Provide the (X, Y) coordinate of the cell's center where the given text is located.  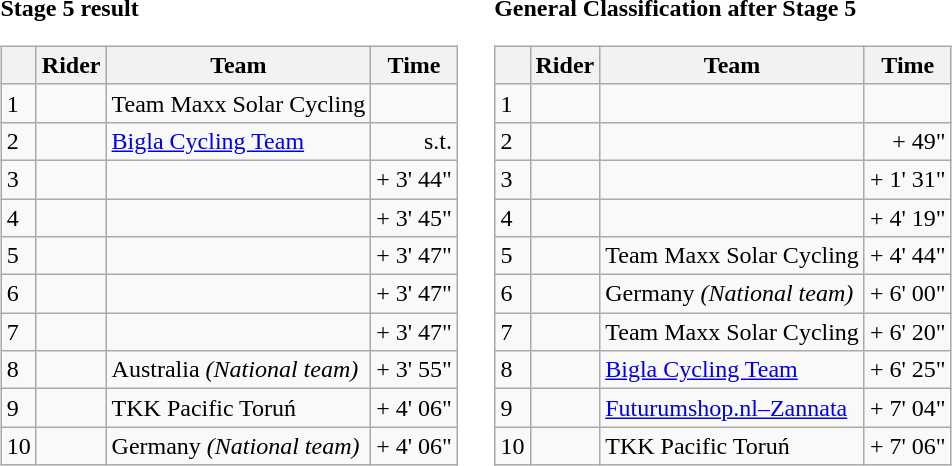
+ 7' 04" (908, 408)
+ 6' 00" (908, 294)
+ 1' 31" (908, 179)
+ 6' 25" (908, 370)
+ 3' 45" (414, 217)
+ 7' 06" (908, 446)
Futurumshop.nl–Zannata (732, 408)
+ 4' 19" (908, 217)
+ 4' 44" (908, 256)
+ 3' 44" (414, 179)
+ 6' 20" (908, 332)
Australia (National team) (238, 370)
+ 49" (908, 141)
+ 3' 55" (414, 370)
s.t. (414, 141)
